Scan for the cell matching the given text and deliver its (x, y) coordinate at center. 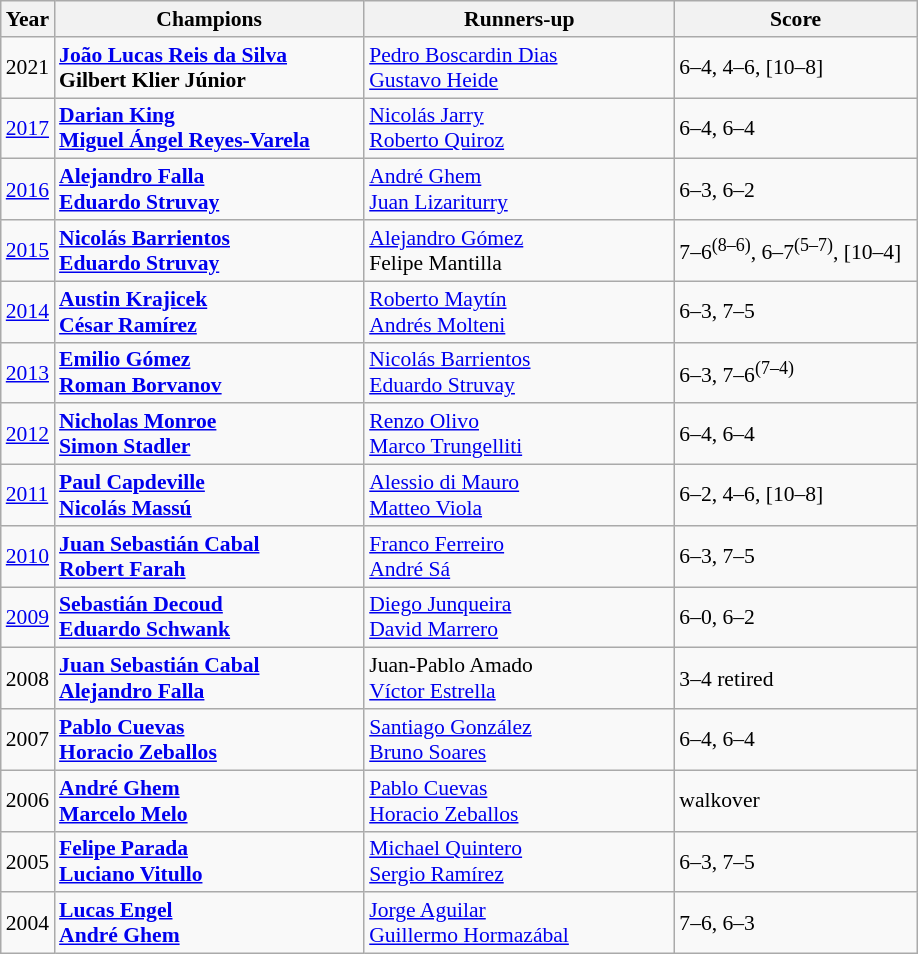
Score (796, 19)
Felipe Parada Luciano Vitullo (209, 862)
2004 (28, 924)
2017 (28, 128)
Michael Quintero Sergio Ramírez (519, 862)
6–3, 7–6(7–4) (796, 372)
6–0, 6–2 (796, 618)
2013 (28, 372)
2010 (28, 556)
Champions (209, 19)
Santiago González Bruno Soares (519, 740)
Renzo Olivo Marco Trungelliti (519, 434)
2011 (28, 496)
Nicolás Jarry Roberto Quiroz (519, 128)
2009 (28, 618)
João Lucas Reis da Silva Gilbert Klier Júnior (209, 68)
Franco Ferreiro André Sá (519, 556)
6–4, 4–6, [10–8] (796, 68)
2012 (28, 434)
Lucas Engel André Ghem (209, 924)
Jorge Aguilar Guillermo Hormazábal (519, 924)
André Ghem Juan Lizariturry (519, 190)
2021 (28, 68)
Juan-Pablo Amado Víctor Estrella (519, 678)
2007 (28, 740)
Alejandro Falla Eduardo Struvay (209, 190)
Nicholas Monroe Simon Stadler (209, 434)
Pedro Boscardin Dias Gustavo Heide (519, 68)
3–4 retired (796, 678)
Emilio Gómez Roman Borvanov (209, 372)
6–2, 4–6, [10–8] (796, 496)
2014 (28, 312)
André Ghem Marcelo Melo (209, 800)
Paul Capdeville Nicolás Massú (209, 496)
Alejandro Gómez Felipe Mantilla (519, 250)
Roberto Maytín Andrés Molteni (519, 312)
Juan Sebastián Cabal Alejandro Falla (209, 678)
Alessio di Mauro Matteo Viola (519, 496)
Austin Krajicek César Ramírez (209, 312)
Diego Junqueira David Marrero (519, 618)
Runners-up (519, 19)
7–6, 6–3 (796, 924)
Year (28, 19)
walkover (796, 800)
Darian King Miguel Ángel Reyes-Varela (209, 128)
Sebastián Decoud Eduardo Schwank (209, 618)
2008 (28, 678)
6–3, 6–2 (796, 190)
Juan Sebastián Cabal Robert Farah (209, 556)
2016 (28, 190)
2006 (28, 800)
7–6(8–6), 6–7(5–7), [10–4] (796, 250)
2005 (28, 862)
2015 (28, 250)
